Provide the (X, Y) coordinate of the cell's center where the given text is located.  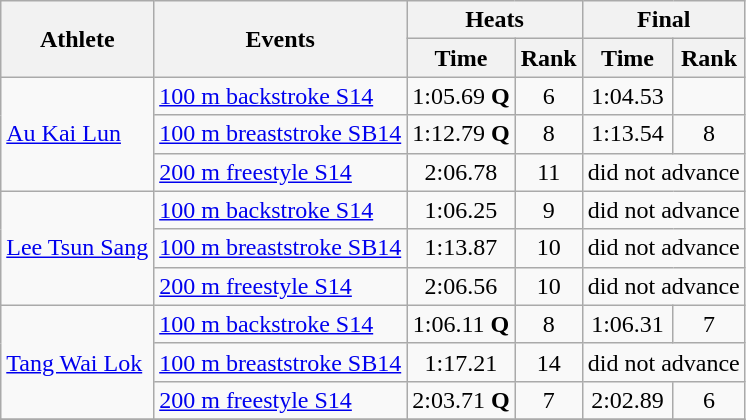
1:13.54 (627, 134)
Tang Wai Lok (78, 362)
11 (548, 172)
Events (280, 39)
1:05.69 Q (461, 96)
2:03.71 Q (461, 400)
1:06.31 (627, 324)
2:06.78 (461, 172)
1:13.87 (461, 248)
Athlete (78, 39)
2:02.89 (627, 400)
14 (548, 362)
2:06.56 (461, 286)
1:06.11 Q (461, 324)
Au Kai Lun (78, 134)
1:04.53 (627, 96)
Heats (495, 20)
1:12.79 Q (461, 134)
1:06.25 (461, 210)
Lee Tsun Sang (78, 248)
Final (664, 20)
1:17.21 (461, 362)
9 (548, 210)
